Search for the cell housing the specified text and yield its (X, Y) center coordinate. 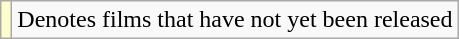
Denotes films that have not yet been released (235, 20)
